Extract the (X, Y) coordinate from the center of the cell holding the provided text.  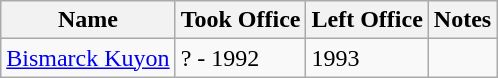
Bismarck Kuyon (88, 58)
? - 1992 (240, 58)
Notes (462, 20)
Name (88, 20)
Took Office (240, 20)
Left Office (367, 20)
1993 (367, 58)
